Search for the cell housing the specified text and yield its (x, y) center coordinate. 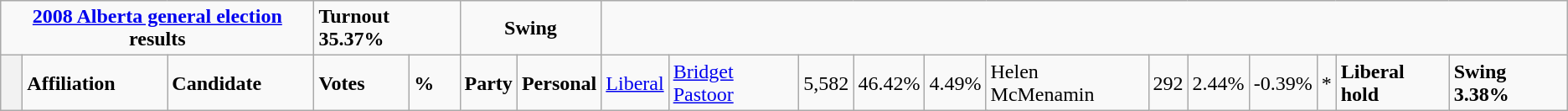
Votes (362, 82)
Helen McMenamin (1067, 82)
Party (488, 82)
Bridget Pastoor (734, 82)
5,582 (826, 82)
4.49% (955, 82)
% (435, 82)
2.44% (1218, 82)
Candidate (241, 82)
2008 Alberta general election results (157, 29)
Liberal (635, 82)
* (1327, 82)
Affiliation (95, 82)
Swing 3.38% (1508, 82)
Turnout 35.37% (387, 29)
Swing (531, 29)
Liberal hold (1392, 82)
-0.39% (1283, 82)
46.42% (890, 82)
292 (1168, 82)
Personal (559, 82)
